For the text-containing cell, return its midpoint in (X, Y) coordinate format. 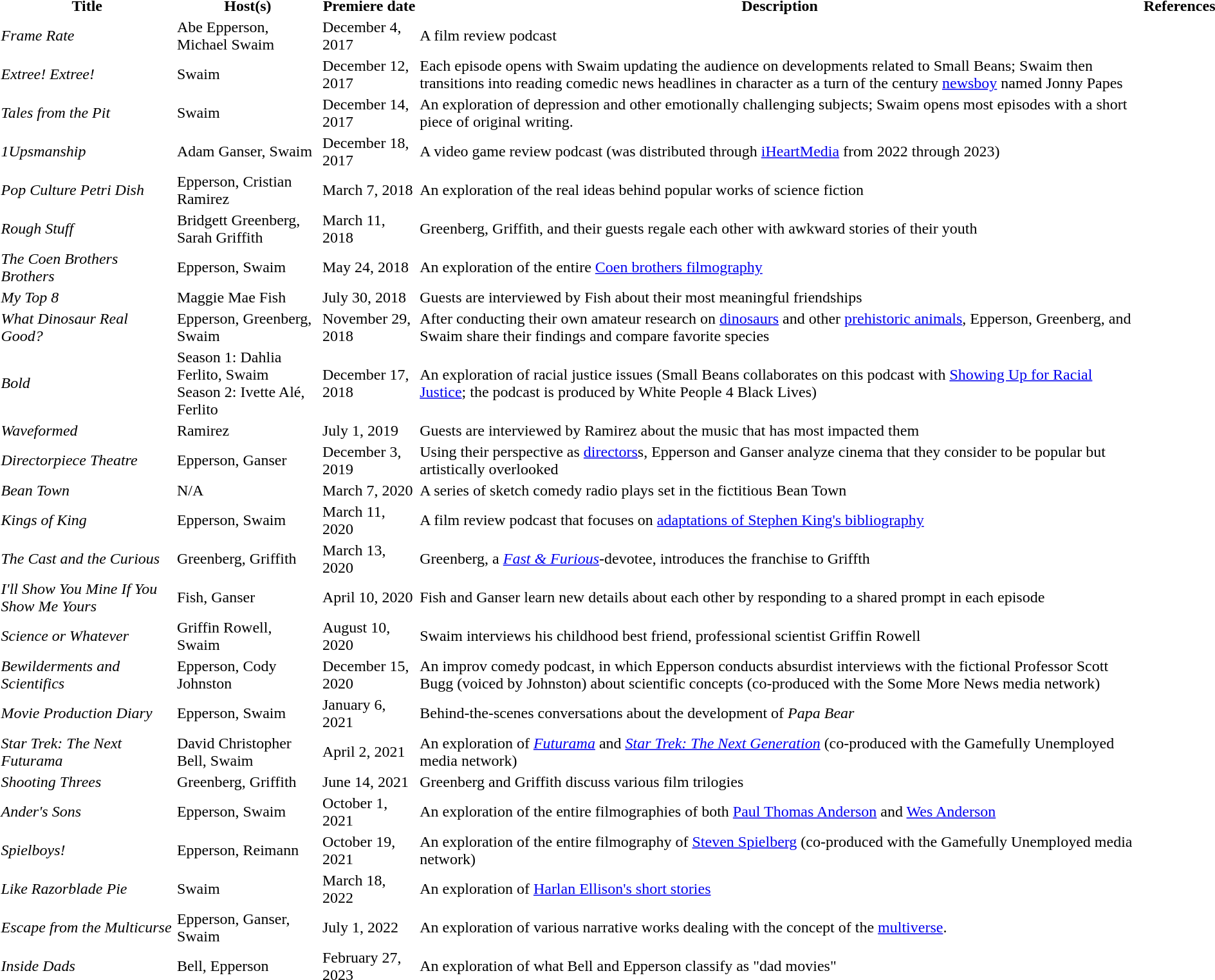
Pop Culture Petri Dish (87, 190)
Ander's Sons (87, 812)
The Coen Brothers Brothers (87, 268)
Epperson, Cristian Ramirez (247, 190)
April 10, 2020 (369, 597)
Shooting Threes (87, 782)
March 7, 2020 (369, 490)
Bold (87, 384)
March 11, 2020 (369, 520)
January 6, 2021 (369, 713)
June 14, 2021 (369, 782)
An exploration of various narrative works dealing with the concept of the multiverse. (780, 928)
Season 1: Dahlia Ferlito, SwaimSeason 2: Ivette Alé, Ferlito (247, 384)
What Dinosaur Real Good? (87, 327)
Directorpiece Theatre (87, 461)
Adam Ganser, Swaim (247, 152)
August 10, 2020 (369, 636)
March 18, 2022 (369, 889)
December 18, 2017 (369, 152)
Bewilderments and Scientifics (87, 674)
Epperson, Ganser, Swaim (247, 928)
July 30, 2018 (369, 297)
Swaim interviews his childhood best friend, professional scientist Griffin Rowell (780, 636)
Behind-the-scenes conversations about the development of Papa Bear (780, 713)
David Christopher Bell, Swaim (247, 752)
November 29, 2018 (369, 327)
December 3, 2019 (369, 461)
Bean Town (87, 490)
Ramirez (247, 430)
Tales from the Pit (87, 113)
An exploration of Futurama and Star Trek: The Next Generation (co-produced with the Gamefully Unemployed media network) (780, 752)
Epperson, Cody Johnston (247, 674)
Fish and Ganser learn new details about each other by responding to a shared prompt in each episode (780, 597)
Greenberg and Griffith discuss various film trilogies (780, 782)
Spielboys! (87, 851)
An exploration of the entire filmography of Steven Spielberg (co-produced with the Gamefully Unemployed media network) (780, 851)
Star Trek: The Next Futurama (87, 752)
Epperson, Reimann (247, 851)
October 1, 2021 (369, 812)
Using their perspective as directorss, Epperson and Ganser analyze cinema that they consider to be popular but artistically overlooked (780, 461)
March 11, 2018 (369, 229)
Science or Whatever (87, 636)
A video game review podcast (was distributed through iHeartMedia from 2022 through 2023) (780, 152)
Extree! Extree! (87, 75)
I'll Show You Mine If You Show Me Yours (87, 597)
An exploration of Harlan Ellison's short stories (780, 889)
October 19, 2021 (369, 851)
Bridgett Greenberg, Sarah Griffith (247, 229)
Greenberg, a Fast & Furious-devotee, introduces the franchise to Griffth (780, 559)
March 7, 2018 (369, 190)
July 1, 2022 (369, 928)
An exploration of depression and other emotionally challenging subjects; Swaim opens most episodes with a short piece of original writing. (780, 113)
Kings of King (87, 520)
April 2, 2021 (369, 752)
Griffin Rowell, Swaim (247, 636)
An exploration of the real ideas behind popular works of science fiction (780, 190)
March 13, 2020 (369, 559)
Frame Rate (87, 36)
Fish, Ganser (247, 597)
December 12, 2017 (369, 75)
Like Razorblade Pie (87, 889)
N/A (247, 490)
A series of sketch comedy radio plays set in the fictitious Bean Town (780, 490)
Escape from the Multicurse (87, 928)
December 15, 2020 (369, 674)
Rough Stuff (87, 229)
July 1, 2019 (369, 430)
Movie Production Diary (87, 713)
A film review podcast that focuses on adaptations of Stephen King's bibliography (780, 520)
Epperson, Ganser (247, 461)
Maggie Mae Fish (247, 297)
Guests are interviewed by Fish about their most meaningful friendships (780, 297)
December 17, 2018 (369, 384)
1Upsmanship (87, 152)
The Cast and the Curious (87, 559)
A film review podcast (780, 36)
Greenberg, Griffith, and their guests regale each other with awkward stories of their youth (780, 229)
An exploration of the entire Coen brothers filmography (780, 268)
Waveformed (87, 430)
December 4, 2017 (369, 36)
May 24, 2018 (369, 268)
Abe Epperson, Michael Swaim (247, 36)
My Top 8 (87, 297)
December 14, 2017 (369, 113)
An exploration of the entire filmographies of both Paul Thomas Anderson and Wes Anderson (780, 812)
Epperson, Greenberg, Swaim (247, 327)
Guests are interviewed by Ramirez about the music that has most impacted them (780, 430)
